Return (x, y) of the center of cell containing provided text 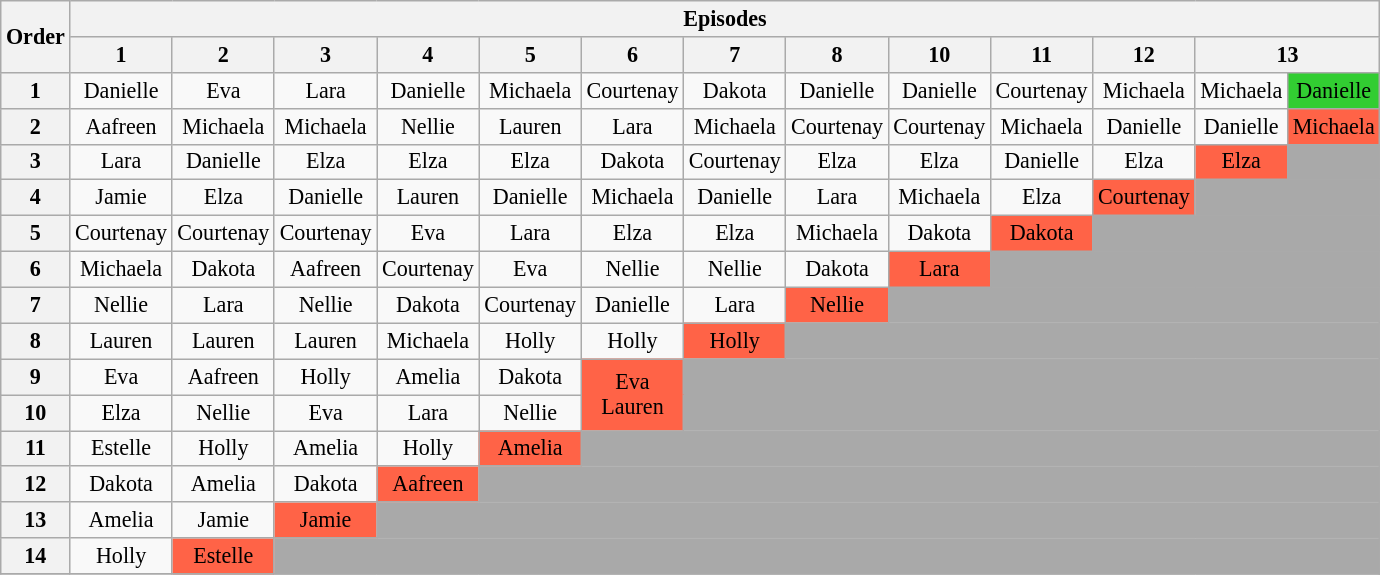
Order (36, 36)
EvaLauren (632, 395)
14 (36, 556)
Episodes (725, 18)
9 (36, 377)
